From the cell containing the given text, extract its center point as (X, Y) coordinate. 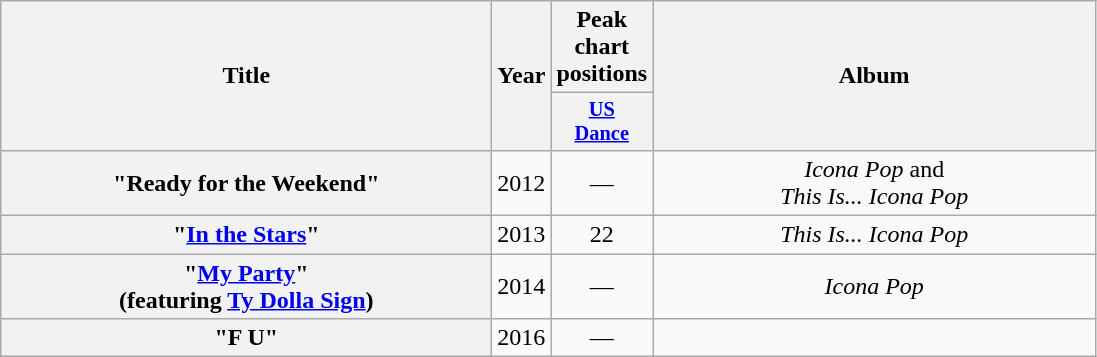
"My Party"(featuring Ty Dolla Sign) (246, 286)
Year (522, 76)
"Ready for the Weekend" (246, 182)
2014 (522, 286)
This Is... Icona Pop (874, 235)
Album (874, 76)
2016 (522, 338)
Icona Pop (874, 286)
Title (246, 76)
Icona Pop andThis Is... Icona Pop (874, 182)
"F U" (246, 338)
USDance (602, 122)
22 (602, 235)
"In the Stars" (246, 235)
Peak chartpositions (602, 47)
2013 (522, 235)
2012 (522, 182)
